From the cell containing the given text, extract its center point as [x, y] coordinate. 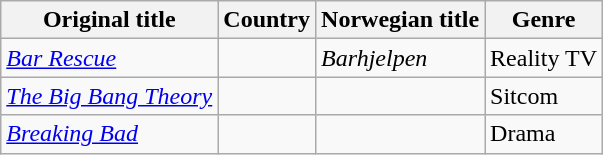
Breaking Bad [110, 134]
Country [267, 20]
Reality TV [544, 58]
Original title [110, 20]
Norwegian title [400, 20]
Barhjelpen [400, 58]
Sitcom [544, 96]
Drama [544, 134]
Genre [544, 20]
Bar Rescue [110, 58]
The Big Bang Theory [110, 96]
